Capture the cell that displays the provided text and extract its [x, y] central coordinate. 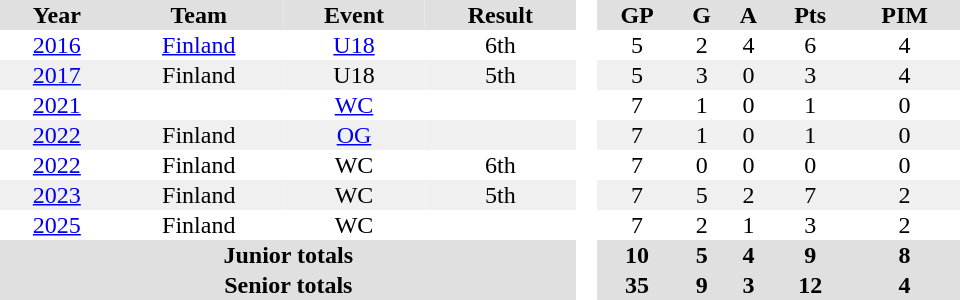
Junior totals [288, 255]
Year [57, 15]
2023 [57, 195]
2025 [57, 225]
10 [638, 255]
GP [638, 15]
OG [354, 135]
Result [500, 15]
Senior totals [288, 285]
Event [354, 15]
35 [638, 285]
A [748, 15]
2017 [57, 75]
6 [810, 45]
2016 [57, 45]
12 [810, 285]
2021 [57, 105]
PIM [904, 15]
8 [904, 255]
Team [199, 15]
G [702, 15]
Pts [810, 15]
